Find where the given text appears and provide that cell's center as [x, y] coordinate. 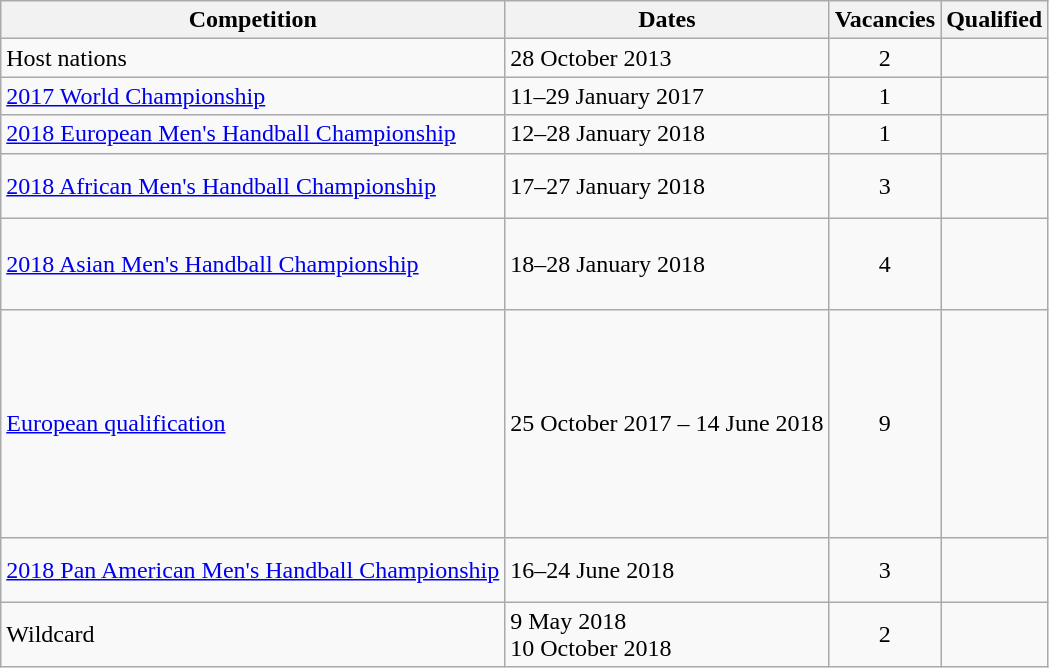
2017 World Championship [253, 96]
28 October 2013 [667, 58]
2018 European Men's Handball Championship [253, 134]
2018 African Men's Handball Championship [253, 186]
Host nations [253, 58]
Wildcard [253, 634]
17–27 January 2018 [667, 186]
4 [885, 264]
Competition [253, 20]
Qualified [994, 20]
16–24 June 2018 [667, 570]
9 [885, 424]
European qualification [253, 424]
Vacancies [885, 20]
11–29 January 2017 [667, 96]
9 May 201810 October 2018 [667, 634]
2018 Pan American Men's Handball Championship [253, 570]
Dates [667, 20]
18–28 January 2018 [667, 264]
2018 Asian Men's Handball Championship [253, 264]
25 October 2017 – 14 June 2018 [667, 424]
12–28 January 2018 [667, 134]
